Extract the [x, y] coordinate from the center of the cell holding the provided text.  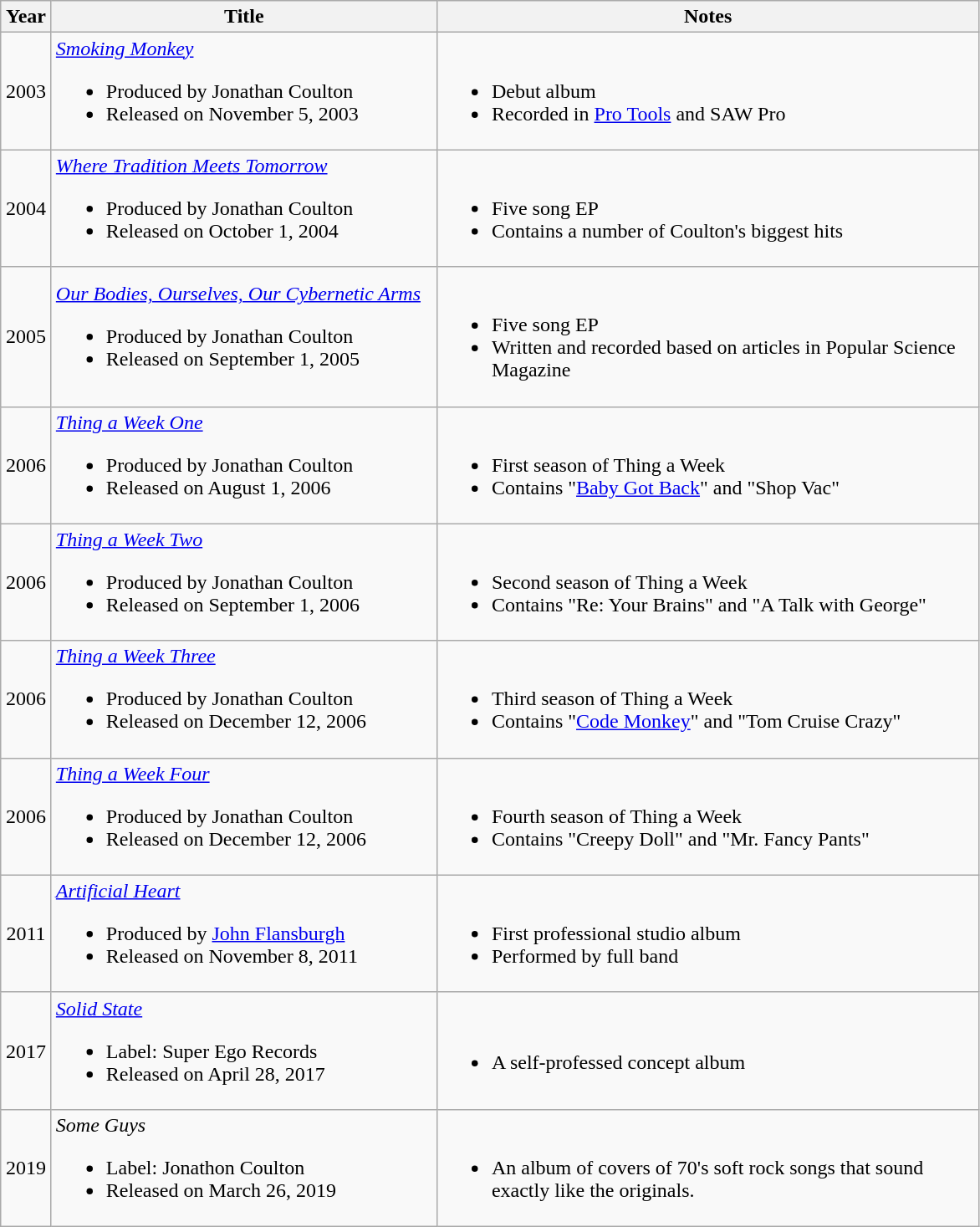
Year [27, 17]
2003 [27, 91]
Artificial HeartProduced by John FlansburghReleased on November 8, 2011 [244, 933]
2004 [27, 208]
Some GuysLabel: Jonathon CoultonReleased on March 26, 2019 [244, 1168]
Five song EPWritten and recorded based on articles in Popular Science Magazine [707, 336]
Thing a Week TwoProduced by Jonathan CoultonReleased on September 1, 2006 [244, 582]
First professional studio albumPerformed by full band [707, 933]
Solid StateLabel: Super Ego RecordsReleased on April 28, 2017 [244, 1051]
Smoking MonkeyProduced by Jonathan CoultonReleased on November 5, 2003 [244, 91]
Thing a Week OneProduced by Jonathan CoultonReleased on August 1, 2006 [244, 465]
First season of Thing a WeekContains "Baby Got Back" and "Shop Vac" [707, 465]
Third season of Thing a WeekContains "Code Monkey" and "Tom Cruise Crazy" [707, 699]
An album of covers of 70's soft rock songs that sound exactly like the originals. [707, 1168]
2005 [27, 336]
2011 [27, 933]
Debut albumRecorded in Pro Tools and SAW Pro [707, 91]
2019 [27, 1168]
Thing a Week ThreeProduced by Jonathan CoultonReleased on December 12, 2006 [244, 699]
Five song EPContains a number of Coulton's biggest hits [707, 208]
Title [244, 17]
Notes [707, 17]
2017 [27, 1051]
Thing a Week FourProduced by Jonathan CoultonReleased on December 12, 2006 [244, 816]
Where Tradition Meets TomorrowProduced by Jonathan CoultonReleased on October 1, 2004 [244, 208]
Fourth season of Thing a WeekContains "Creepy Doll" and "Mr. Fancy Pants" [707, 816]
Our Bodies, Ourselves, Our Cybernetic ArmsProduced by Jonathan CoultonReleased on September 1, 2005 [244, 336]
Second season of Thing a WeekContains "Re: Your Brains" and "A Talk with George" [707, 582]
A self-professed concept album [707, 1051]
